Determine the [X, Y] coordinate at the center of the cell enclosing the given text.  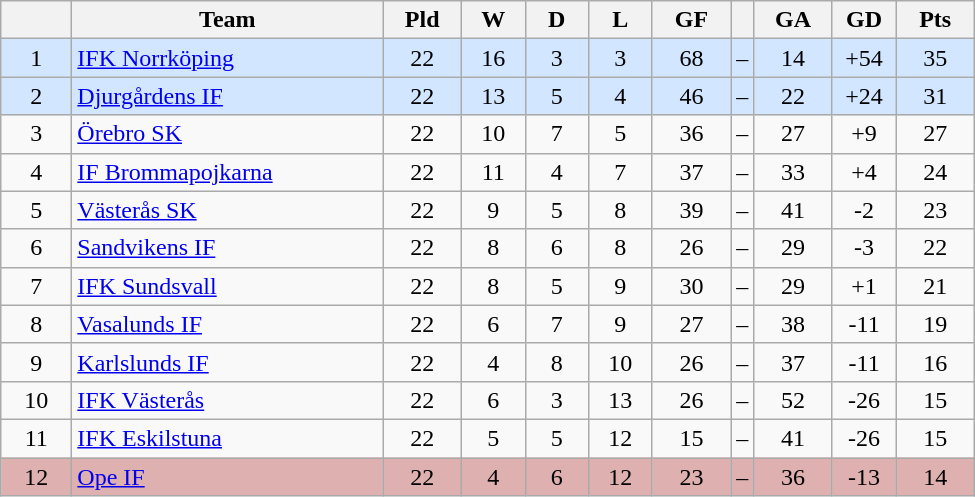
GA [794, 20]
-2 [864, 210]
38 [794, 324]
-13 [864, 477]
1 [36, 58]
W [493, 20]
IFK Norrköping [228, 58]
Ope IF [228, 477]
Örebro SK [228, 134]
Västerås SK [228, 210]
-3 [864, 248]
2 [36, 96]
IFK Västerås [228, 400]
Pld [422, 20]
Pts [936, 20]
Sandvikens IF [228, 248]
52 [794, 400]
35 [936, 58]
46 [692, 96]
33 [794, 172]
D [557, 20]
+24 [864, 96]
GD [864, 20]
+9 [864, 134]
GF [692, 20]
Team [228, 20]
L [621, 20]
31 [936, 96]
IF Brommapojkarna [228, 172]
Djurgårdens IF [228, 96]
Karlslunds IF [228, 362]
21 [936, 286]
24 [936, 172]
30 [692, 286]
68 [692, 58]
+4 [864, 172]
+54 [864, 58]
IFK Eskilstuna [228, 438]
39 [692, 210]
19 [936, 324]
+1 [864, 286]
IFK Sundsvall [228, 286]
Vasalunds IF [228, 324]
